Locate the cell with the specified text and output its [X, Y] center coordinate. 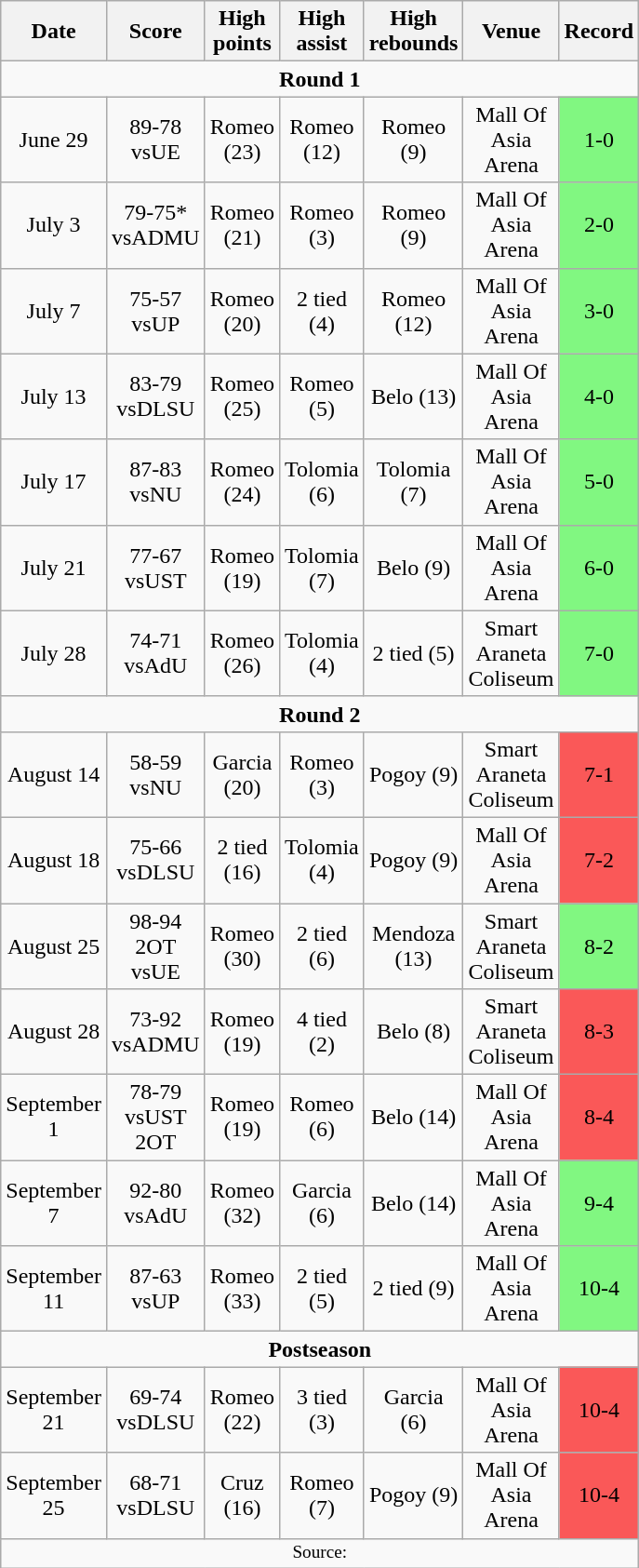
87-63 vsUP [155, 1289]
Round 1 [320, 79]
Belo (13) [413, 396]
9-4 [599, 1203]
Source: [320, 1553]
89-78 vsUE [155, 140]
68-71 vsDLSU [155, 1495]
87-83 vsNU [155, 482]
8-3 [599, 1032]
July 28 [54, 653]
July 7 [54, 311]
Score [155, 32]
August 28 [54, 1032]
4-0 [599, 396]
6-0 [599, 568]
75-66 vsDLSU [155, 860]
3-0 [599, 311]
98-94 2OT vsUE [155, 945]
Date [54, 32]
69-74 vsDLSU [155, 1410]
83-79 vsDLSU [155, 396]
July 13 [54, 396]
1-0 [599, 140]
92-80 vsAdU [155, 1203]
Belo (8) [413, 1032]
Romeo (25) [242, 396]
79-75* vsADMU [155, 225]
Record [599, 32]
58-59 vsNU [155, 774]
Romeo (5) [322, 396]
Romeo (7) [322, 1495]
4 tied (2) [322, 1032]
Romeo (30) [242, 945]
78-79 vsUST 2OT [155, 1118]
7-1 [599, 774]
July 17 [54, 482]
Garcia (20) [242, 774]
3 tied (3) [322, 1410]
Venue [512, 32]
2 tied (9) [413, 1289]
2 tied (6) [322, 945]
August 18 [54, 860]
5-0 [599, 482]
Romeo (20) [242, 311]
73-92 vsADMU [155, 1032]
75-57 vsUP [155, 311]
August 14 [54, 774]
July 3 [54, 225]
September 21 [54, 1410]
2 tied (16) [242, 860]
Mendoza (13) [413, 945]
September 11 [54, 1289]
8-2 [599, 945]
Romeo (6) [322, 1118]
7-0 [599, 653]
Romeo (22) [242, 1410]
September 25 [54, 1495]
August 25 [54, 945]
Romeo (32) [242, 1203]
2-0 [599, 225]
7-2 [599, 860]
77-67 vsUST [155, 568]
Romeo (26) [242, 653]
Romeo (33) [242, 1289]
July 21 [54, 568]
September 1 [54, 1118]
Round 2 [320, 714]
Cruz (16) [242, 1495]
74-71 vsAdU [155, 653]
Romeo (24) [242, 482]
Postseason [320, 1349]
High assist [322, 32]
Belo (9) [413, 568]
2 tied (4) [322, 311]
June 29 [54, 140]
September 7 [54, 1203]
High rebounds [413, 32]
Romeo (21) [242, 225]
8-4 [599, 1118]
Tolomia (6) [322, 482]
Romeo (23) [242, 140]
High points [242, 32]
